Capture the cell that displays the provided text and extract its [x, y] central coordinate. 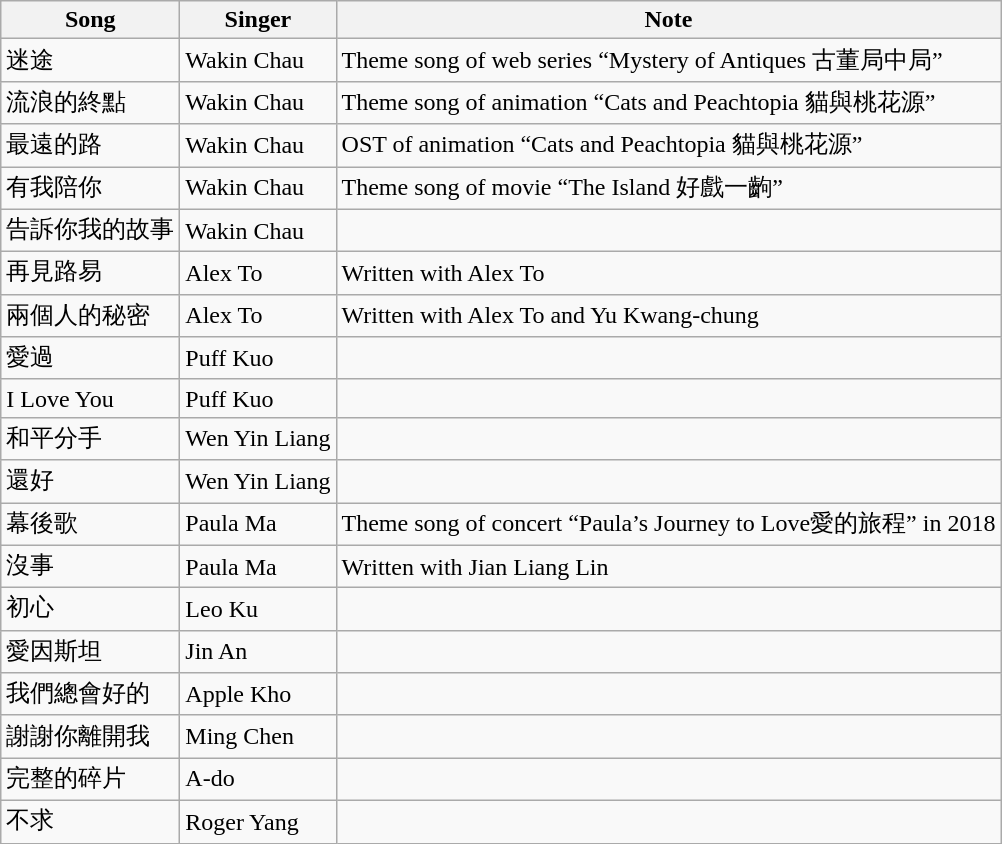
告訴你我的故事 [90, 230]
最遠的路 [90, 146]
Theme song of concert “Paula’s Journey to Love愛的旅程” in 2018 [668, 524]
不求 [90, 822]
OST of animation “Cats and Peachtopia 貓與桃花源” [668, 146]
完整的碎片 [90, 780]
再見路易 [90, 274]
Roger Yang [258, 822]
Theme song of movie “The Island 好戲一齣” [668, 188]
幕後歌 [90, 524]
A-do [258, 780]
還好 [90, 482]
流浪的終點 [90, 102]
Written with Jian Liang Lin [668, 566]
Theme song of animation “Cats and Peachtopia 貓與桃花源” [668, 102]
兩個人的秘密 [90, 316]
謝謝你離開我 [90, 736]
Singer [258, 20]
Leo Ku [258, 610]
Note [668, 20]
我們總會好的 [90, 694]
沒事 [90, 566]
Written with Alex To [668, 274]
和平分手 [90, 438]
愛過 [90, 358]
Song [90, 20]
Theme song of web series “Mystery of Antiques 古董局中局” [668, 60]
愛因斯坦 [90, 652]
初心 [90, 610]
Apple Kho [258, 694]
Written with Alex To and Yu Kwang-chung [668, 316]
I Love You [90, 398]
有我陪你 [90, 188]
Ming Chen [258, 736]
迷途 [90, 60]
Jin An [258, 652]
